Extract the [X, Y] coordinate from the center of the cell holding the provided text.  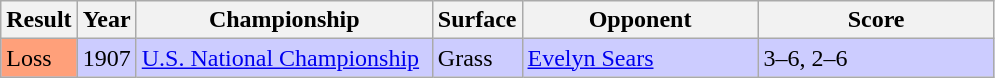
Surface [477, 20]
U.S. National Championship [284, 58]
3–6, 2–6 [876, 58]
Score [876, 20]
Championship [284, 20]
Evelyn Sears [640, 58]
Result [39, 20]
Opponent [640, 20]
Grass [477, 58]
Year [106, 20]
1907 [106, 58]
Loss [39, 58]
